From the cell containing the given text, extract its center point as (x, y) coordinate. 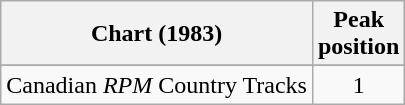
Peakposition (358, 34)
Chart (1983) (157, 34)
1 (358, 85)
Canadian RPM Country Tracks (157, 85)
